Detect which cell encompasses the target text, then output its (x, y) center coordinate. 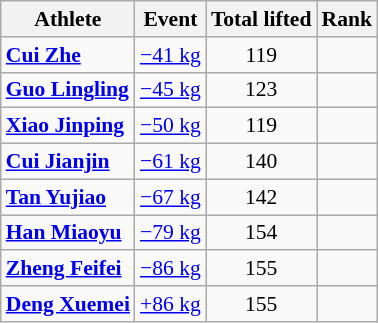
Tan Yujiao (68, 197)
Rank (348, 19)
154 (262, 233)
140 (262, 162)
142 (262, 197)
Zheng Feifei (68, 269)
−79 kg (170, 233)
Event (170, 19)
Cui Zhe (68, 55)
−67 kg (170, 197)
Cui Jianjin (68, 162)
Guo Lingling (68, 90)
123 (262, 90)
−45 kg (170, 90)
−41 kg (170, 55)
Deng Xuemei (68, 304)
Athlete (68, 19)
−61 kg (170, 162)
Total lifted (262, 19)
+86 kg (170, 304)
−50 kg (170, 126)
Han Miaoyu (68, 233)
−86 kg (170, 269)
Xiao Jinping (68, 126)
